For the text-containing cell, return its midpoint in [X, Y] coordinate format. 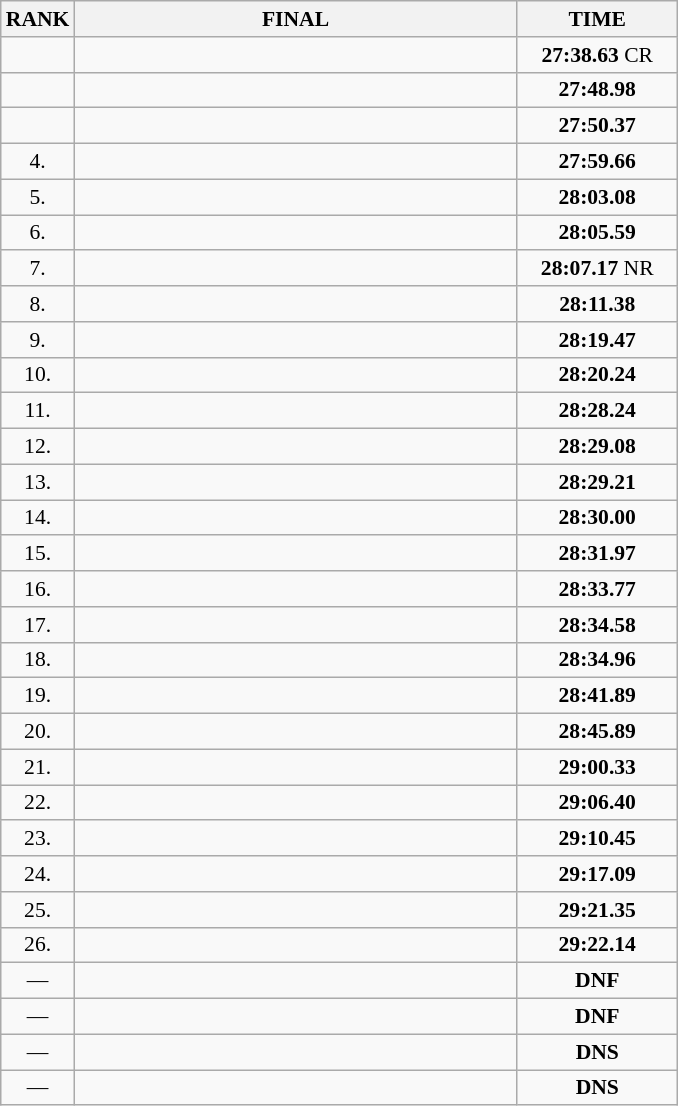
28:28.24 [598, 411]
TIME [598, 19]
RANK [38, 19]
28:29.08 [598, 447]
FINAL [295, 19]
10. [38, 375]
28:05.59 [598, 233]
8. [38, 304]
11. [38, 411]
9. [38, 340]
21. [38, 767]
28:20.24 [598, 375]
12. [38, 447]
24. [38, 874]
27:48.98 [598, 90]
14. [38, 518]
19. [38, 696]
28:45.89 [598, 732]
29:10.45 [598, 839]
29:21.35 [598, 910]
13. [38, 482]
18. [38, 660]
28:34.58 [598, 625]
28:34.96 [598, 660]
4. [38, 162]
15. [38, 554]
27:50.37 [598, 126]
28:03.08 [598, 197]
23. [38, 839]
29:22.14 [598, 945]
17. [38, 625]
28:30.00 [598, 518]
28:29.21 [598, 482]
29:06.40 [598, 803]
6. [38, 233]
7. [38, 269]
16. [38, 589]
28:07.17 NR [598, 269]
20. [38, 732]
28:19.47 [598, 340]
25. [38, 910]
5. [38, 197]
28:33.77 [598, 589]
28:41.89 [598, 696]
26. [38, 945]
27:59.66 [598, 162]
22. [38, 803]
29:00.33 [598, 767]
27:38.63 CR [598, 55]
28:11.38 [598, 304]
28:31.97 [598, 554]
29:17.09 [598, 874]
